Find where the given text appears and provide that cell's center as (x, y) coordinate. 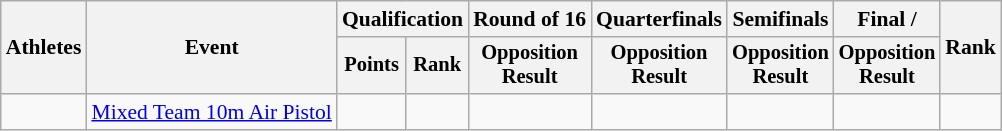
Qualification (402, 19)
Quarterfinals (659, 19)
Mixed Team 10m Air Pistol (211, 112)
Event (211, 48)
Round of 16 (530, 19)
Semifinals (780, 19)
Points (372, 66)
Athletes (44, 48)
Final / (888, 19)
